For the text-containing cell, return its midpoint in (X, Y) coordinate format. 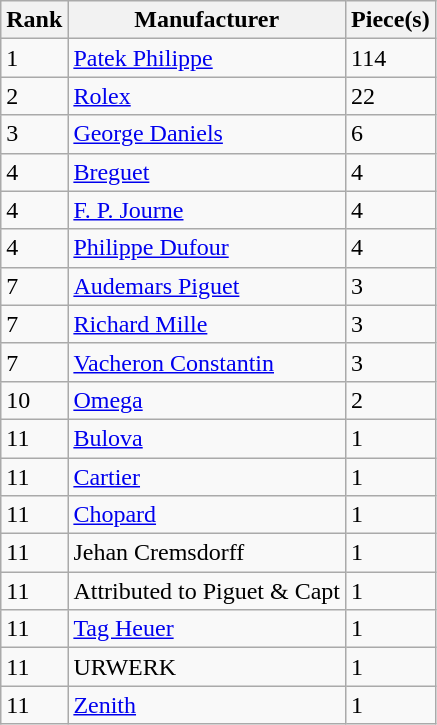
Piece(s) (391, 20)
114 (391, 58)
Bulova (207, 438)
Omega (207, 400)
Manufacturer (207, 20)
Cartier (207, 477)
Attributed to Piguet & Capt (207, 591)
URWERK (207, 667)
22 (391, 96)
10 (34, 400)
Jehan Cremsdorff (207, 553)
Rank (34, 20)
Rolex (207, 96)
Richard Mille (207, 324)
Audemars Piguet (207, 286)
Chopard (207, 515)
F. P. Journe (207, 210)
Zenith (207, 705)
Breguet (207, 172)
Vacheron Constantin (207, 362)
Tag Heuer (207, 629)
Philippe Dufour (207, 248)
6 (391, 134)
George Daniels (207, 134)
Patek Philippe (207, 58)
